Return (x, y) of the center of cell containing provided text 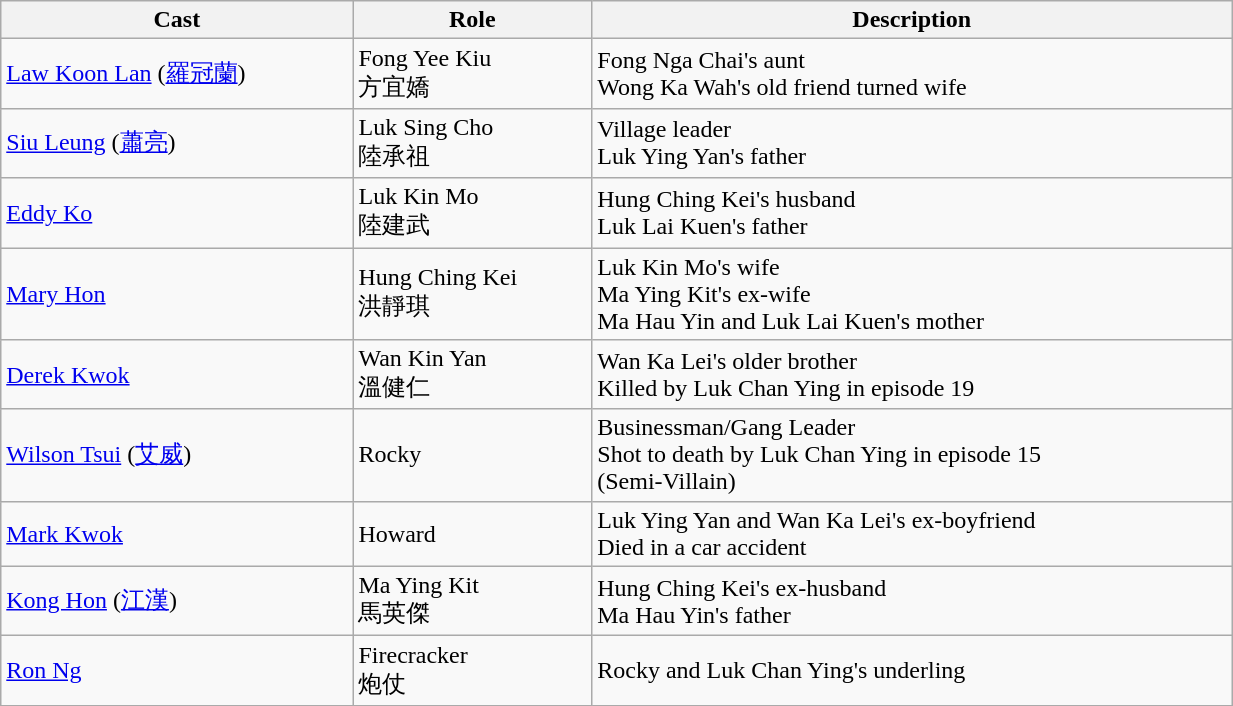
Businessman/Gang LeaderShot to death by Luk Chan Ying in episode 15(Semi-Villain) (912, 455)
Firecracker炮仗 (472, 671)
Siu Leung (蕭亮) (177, 143)
Role (472, 20)
Wan Ka Lei's older brotherKilled by Luk Chan Ying in episode 19 (912, 375)
Hung Ching Kei洪靜琪 (472, 294)
Kong Hon (江漢) (177, 601)
Hung Ching Kei's ex-husbandMa Hau Yin's father (912, 601)
Ma Ying Kit馬英傑 (472, 601)
Description (912, 20)
Mark Kwok (177, 534)
Wilson Tsui (艾威) (177, 455)
Howard (472, 534)
Luk Kin Mo's wifeMa Ying Kit's ex-wifeMa Hau Yin and Luk Lai Kuen's mother (912, 294)
Hung Ching Kei's husbandLuk Lai Kuen's father (912, 213)
Luk Kin Mo陸建武 (472, 213)
Rocky and Luk Chan Ying's underling (912, 671)
Law Koon Lan (羅冠蘭) (177, 74)
Luk Ying Yan and Wan Ka Lei's ex-boyfriendDied in a car accident (912, 534)
Fong Yee Kiu方宜嬌 (472, 74)
Wan Kin Yan溫健仁 (472, 375)
Village leaderLuk Ying Yan's father (912, 143)
Derek Kwok (177, 375)
Rocky (472, 455)
Ron Ng (177, 671)
Eddy Ko (177, 213)
Cast (177, 20)
Mary Hon (177, 294)
Luk Sing Cho陸承祖 (472, 143)
Fong Nga Chai's auntWong Ka Wah's old friend turned wife (912, 74)
